Scan for the cell matching the given text and deliver its (x, y) coordinate at center. 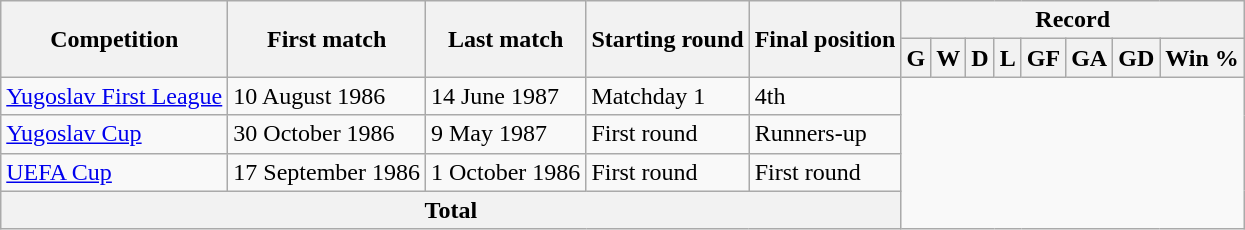
W (948, 58)
Starting round (668, 39)
GF (1043, 58)
1 October 1986 (505, 172)
10 August 1986 (327, 96)
Yugoslav First League (114, 96)
Total (451, 210)
UEFA Cup (114, 172)
First match (327, 39)
17 September 1986 (327, 172)
D (980, 58)
Competition (114, 39)
Runners-up (825, 134)
Last match (505, 39)
4th (825, 96)
GA (1090, 58)
Final position (825, 39)
GD (1136, 58)
9 May 1987 (505, 134)
Win % (1202, 58)
14 June 1987 (505, 96)
30 October 1986 (327, 134)
L (1008, 58)
G (916, 58)
Yugoslav Cup (114, 134)
Matchday 1 (668, 96)
Record (1072, 20)
